Search for the cell housing the specified text and yield its (x, y) center coordinate. 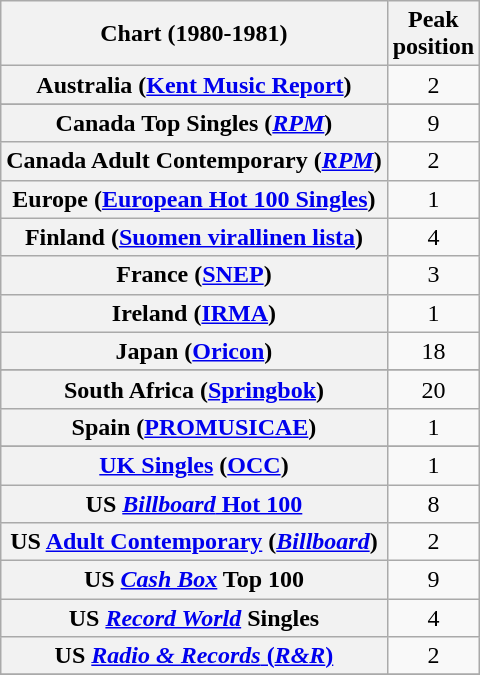
Canada Adult Contemporary (RPM) (194, 161)
3 (433, 275)
US Record World Singles (194, 618)
Australia (Kent Music Report) (194, 85)
US Adult Contemporary (Billboard) (194, 542)
Canada Top Singles (RPM) (194, 123)
Ireland (IRMA) (194, 313)
France (SNEP) (194, 275)
South Africa (Springbok) (194, 389)
Spain (PROMUSICAE) (194, 427)
Europe (European Hot 100 Singles) (194, 199)
Finland (Suomen virallinen lista) (194, 237)
20 (433, 389)
US Cash Box Top 100 (194, 580)
18 (433, 351)
Chart (1980-1981) (194, 34)
Peakposition (433, 34)
US Radio & Records (R&R) (194, 656)
UK Singles (OCC) (194, 465)
Japan (Oricon) (194, 351)
8 (433, 503)
US Billboard Hot 100 (194, 503)
